Pinpoint the cell where the given text exists, returning its (X, Y) midpoint coordinate. 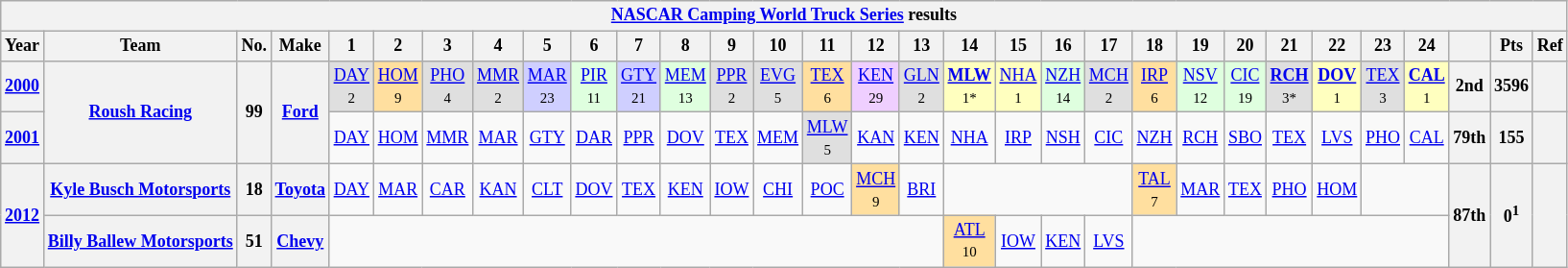
IRP (1018, 138)
PPR (639, 138)
7 (639, 46)
19 (1200, 46)
20 (1246, 46)
Team (140, 46)
CIC (1109, 138)
2001 (23, 138)
ATL10 (969, 241)
2nd (1470, 86)
IRP6 (1154, 86)
9 (731, 46)
Make (299, 46)
MLW5 (827, 138)
8 (685, 46)
Toyota (299, 189)
TEX6 (827, 86)
HOM9 (397, 86)
2000 (23, 86)
GTY21 (639, 86)
11 (827, 46)
KEN29 (876, 86)
3596 (1512, 86)
3 (447, 46)
CHI (778, 189)
87th (1470, 215)
RCH3* (1290, 86)
13 (921, 46)
79th (1470, 138)
12 (876, 46)
CAL1 (1426, 86)
2 (397, 46)
1 (351, 46)
NZH14 (1063, 86)
22 (1338, 46)
MEM (778, 138)
NHA (969, 138)
Ref (1550, 46)
99 (253, 111)
Roush Racing (140, 111)
MAR23 (547, 86)
5 (547, 46)
CAL (1426, 138)
RCH (1200, 138)
CIC19 (1246, 86)
TEX3 (1384, 86)
SBO (1246, 138)
CAR (447, 189)
TAL7 (1154, 189)
24 (1426, 46)
POC (827, 189)
DOV1 (1338, 86)
01 (1512, 215)
NHA1 (1018, 86)
CLT (547, 189)
EVG5 (778, 86)
Ford (299, 111)
Year (23, 46)
BRI (921, 189)
Kyle Busch Motorsports (140, 189)
GTY (547, 138)
Pts (1512, 46)
NZH (1154, 138)
DAY2 (351, 86)
4 (499, 46)
MEM13 (685, 86)
NSV12 (1200, 86)
No. (253, 46)
16 (1063, 46)
155 (1512, 138)
DAR (594, 138)
MLW1* (969, 86)
NSH (1063, 138)
MCH2 (1109, 86)
MMR2 (499, 86)
MCH9 (876, 189)
14 (969, 46)
PHO4 (447, 86)
51 (253, 241)
10 (778, 46)
NASCAR Camping World Truck Series results (784, 15)
21 (1290, 46)
PPR2 (731, 86)
MMR (447, 138)
17 (1109, 46)
PIR11 (594, 86)
GLN2 (921, 86)
2012 (23, 215)
23 (1384, 46)
6 (594, 46)
Chevy (299, 241)
Billy Ballew Motorsports (140, 241)
15 (1018, 46)
